Detect which cell encompasses the target text, then output its (x, y) center coordinate. 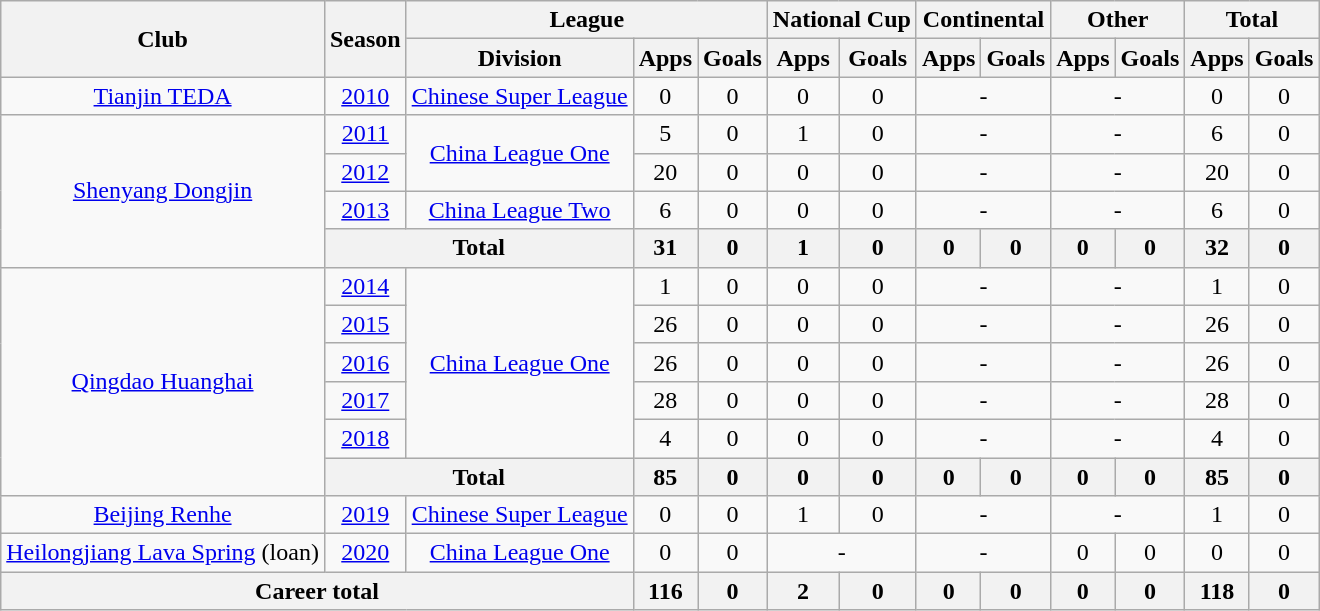
Club (163, 39)
2014 (365, 286)
Tianjin TEDA (163, 96)
2011 (365, 134)
Shenyang Dongjin (163, 191)
2010 (365, 96)
Other (1118, 20)
China League Two (520, 210)
2017 (365, 400)
Continental (983, 20)
Career total (317, 591)
32 (1217, 248)
League (586, 20)
116 (665, 591)
2015 (365, 324)
Beijing Renhe (163, 515)
Season (365, 39)
Heilongjiang Lava Spring (loan) (163, 553)
Qingdao Huanghai (163, 381)
2012 (365, 172)
2020 (365, 553)
Division (520, 58)
National Cup (842, 20)
31 (665, 248)
5 (665, 134)
2013 (365, 210)
118 (1217, 591)
2 (803, 591)
2018 (365, 438)
2016 (365, 362)
2019 (365, 515)
